Return the [X, Y] coordinate for the center point of the cell that contains the specified text.  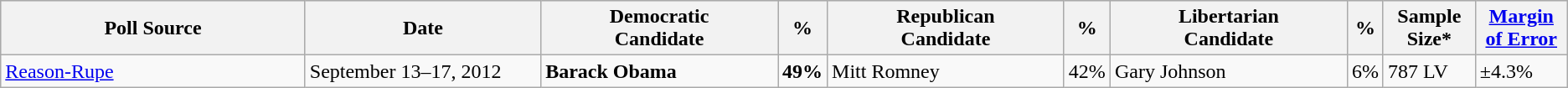
Sample Size* [1429, 28]
Barack Obama [660, 71]
September 13–17, 2012 [422, 71]
Margin of Error [1521, 28]
RepublicanCandidate [946, 28]
787 LV [1429, 71]
±4.3% [1521, 71]
Mitt Romney [946, 71]
Poll Source [153, 28]
Date [422, 28]
42% [1087, 71]
Reason-Rupe [153, 71]
DemocraticCandidate [660, 28]
6% [1365, 71]
LibertarianCandidate [1228, 28]
49% [802, 71]
Gary Johnson [1228, 71]
